Output the (x, y) coordinate of the center of the cell containing the given text.  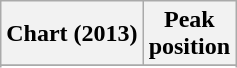
Chart (2013) (72, 34)
Peak position (189, 34)
